Locate the cell with the specified text and output its (x, y) center coordinate. 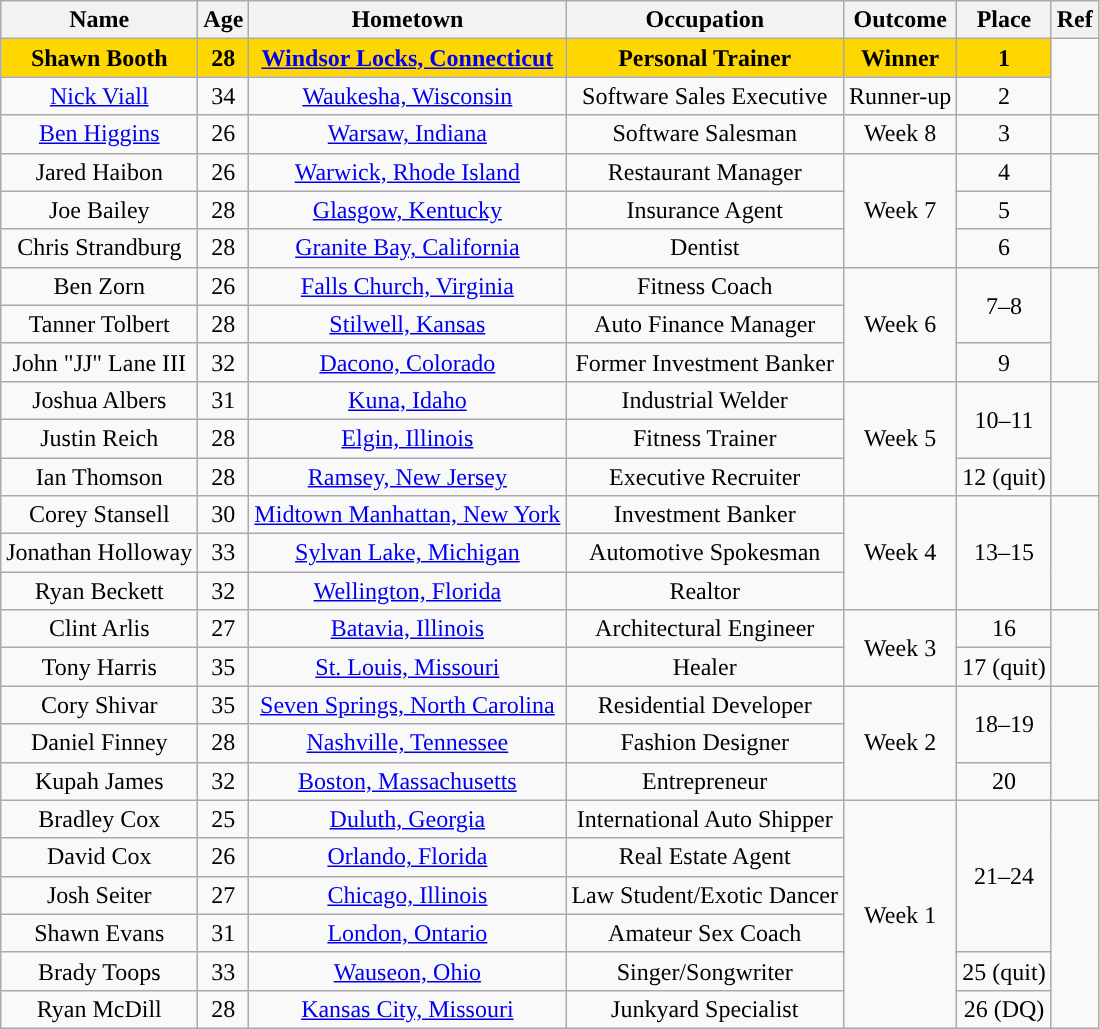
Falls Church, Virginia (408, 286)
Occupation (705, 20)
Jared Haibon (100, 172)
Tanner Tolbert (100, 324)
Shawn Booth (100, 58)
Jonathan Holloway (100, 553)
Dentist (705, 248)
5 (1004, 210)
John "JJ" Lane III (100, 362)
Week 8 (900, 134)
Wauseon, Ohio (408, 971)
Warwick, Rhode Island (408, 172)
Boston, Massachusetts (408, 781)
10–11 (1004, 419)
Granite Bay, California (408, 248)
21–24 (1004, 876)
9 (1004, 362)
Restaurant Manager (705, 172)
6 (1004, 248)
3 (1004, 134)
Shawn Evans (100, 933)
Chris Strandburg (100, 248)
Kansas City, Missouri (408, 1009)
Realtor (705, 591)
Outcome (900, 20)
Week 5 (900, 438)
Automotive Spokesman (705, 553)
Justin Reich (100, 438)
Joe Bailey (100, 210)
Law Student/Exotic Dancer (705, 895)
Ben Higgins (100, 134)
Residential Developer (705, 705)
Stilwell, Kansas (408, 324)
Week 1 (900, 914)
Week 6 (900, 324)
Glasgow, Kentucky (408, 210)
Architectural Engineer (705, 629)
Amateur Sex Coach (705, 933)
Orlando, Florida (408, 857)
Entrepreneur (705, 781)
Bradley Cox (100, 819)
Junkyard Specialist (705, 1009)
London, Ontario (408, 933)
Ryan McDill (100, 1009)
Nashville, Tennessee (408, 743)
Josh Seiter (100, 895)
4 (1004, 172)
Ramsey, New Jersey (408, 477)
Investment Banker (705, 515)
Warsaw, Indiana (408, 134)
Joshua Albers (100, 400)
20 (1004, 781)
Nick Viall (100, 96)
Runner-up (900, 96)
Place (1004, 20)
2 (1004, 96)
David Cox (100, 857)
Brady Toops (100, 971)
17 (quit) (1004, 667)
Week 2 (900, 743)
Hometown (408, 20)
Tony Harris (100, 667)
34 (224, 96)
1 (1004, 58)
Dacono, Colorado (408, 362)
Daniel Finney (100, 743)
Waukesha, Wisconsin (408, 96)
Fashion Designer (705, 743)
Real Estate Agent (705, 857)
12 (quit) (1004, 477)
Winner (900, 58)
Fitness Coach (705, 286)
Former Investment Banker (705, 362)
Ben Zorn (100, 286)
Week 7 (900, 210)
Fitness Trainer (705, 438)
Corey Stansell (100, 515)
13–15 (1004, 553)
Kuna, Idaho (408, 400)
Clint Arlis (100, 629)
Healer (705, 667)
International Auto Shipper (705, 819)
Executive Recruiter (705, 477)
Personal Trainer (705, 58)
Name (100, 20)
Ian Thomson (100, 477)
Ref (1074, 20)
25 (224, 819)
Week 4 (900, 553)
Seven Springs, North Carolina (408, 705)
Insurance Agent (705, 210)
16 (1004, 629)
26 (DQ) (1004, 1009)
Ryan Beckett (100, 591)
St. Louis, Missouri (408, 667)
Kupah James (100, 781)
Sylvan Lake, Michigan (408, 553)
Week 3 (900, 648)
Batavia, Illinois (408, 629)
Age (224, 20)
Windsor Locks, Connecticut (408, 58)
Industrial Welder (705, 400)
7–8 (1004, 305)
30 (224, 515)
Software Salesman (705, 134)
Midtown Manhattan, New York (408, 515)
18–19 (1004, 724)
25 (quit) (1004, 971)
Elgin, Illinois (408, 438)
Software Sales Executive (705, 96)
Duluth, Georgia (408, 819)
Chicago, Illinois (408, 895)
Wellington, Florida (408, 591)
Auto Finance Manager (705, 324)
Singer/Songwriter (705, 971)
Cory Shivar (100, 705)
